Find where the given text appears and provide that cell's center as [x, y] coordinate. 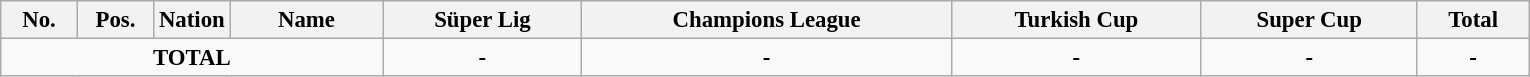
No. [39, 20]
Pos. [115, 20]
TOTAL [192, 58]
Nation [192, 20]
Total [1473, 20]
Super Cup [1309, 20]
Turkish Cup [1076, 20]
Champions League [766, 20]
Süper Lig [482, 20]
Name [306, 20]
